Search for the cell housing the specified text and yield its (x, y) center coordinate. 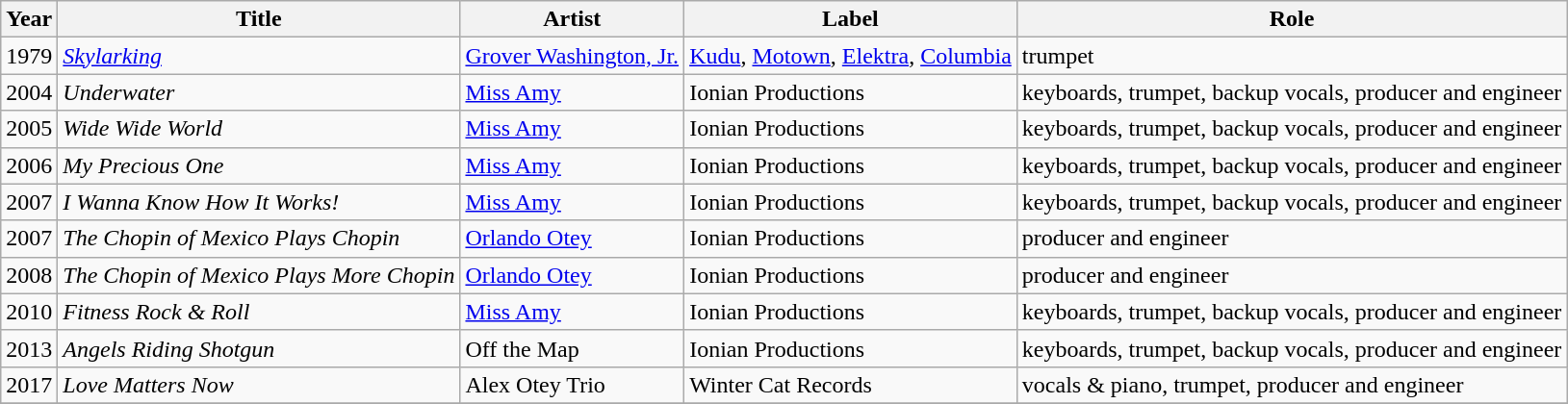
2008 (29, 275)
Label (851, 19)
Role (1292, 19)
trumpet (1292, 56)
Love Matters Now (259, 385)
Skylarking (259, 56)
2005 (29, 129)
I Wanna Know How It Works! (259, 202)
Off the Map (572, 348)
2013 (29, 348)
Alex Otey Trio (572, 385)
Winter Cat Records (851, 385)
Artist (572, 19)
Underwater (259, 92)
My Precious One (259, 165)
Kudu, Motown, Elektra, Columbia (851, 56)
Angels Riding Shotgun (259, 348)
Grover Washington, Jr. (572, 56)
2004 (29, 92)
Wide Wide World (259, 129)
Year (29, 19)
The Chopin of Mexico Plays Chopin (259, 239)
2010 (29, 312)
2017 (29, 385)
Title (259, 19)
vocals & piano, trumpet, producer and engineer (1292, 385)
1979 (29, 56)
Fitness Rock & Roll (259, 312)
2006 (29, 165)
The Chopin of Mexico Plays More Chopin (259, 275)
